For the text-containing cell, return its midpoint in (X, Y) coordinate format. 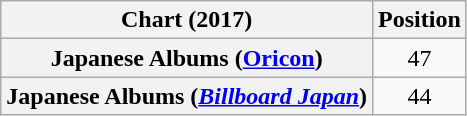
Chart (2017) (187, 20)
47 (420, 58)
Position (420, 20)
Japanese Albums (Oricon) (187, 58)
Japanese Albums (Billboard Japan) (187, 96)
44 (420, 96)
